Scan for the cell matching the given text and deliver its [x, y] coordinate at center. 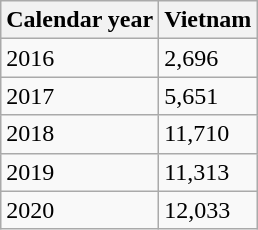
2016 [80, 58]
2020 [80, 210]
2018 [80, 134]
2,696 [208, 58]
11,710 [208, 134]
2017 [80, 96]
Calendar year [80, 20]
12,033 [208, 210]
Vietnam [208, 20]
5,651 [208, 96]
2019 [80, 172]
11,313 [208, 172]
